Return the (X, Y) coordinate for the center point of the cell that contains the specified text.  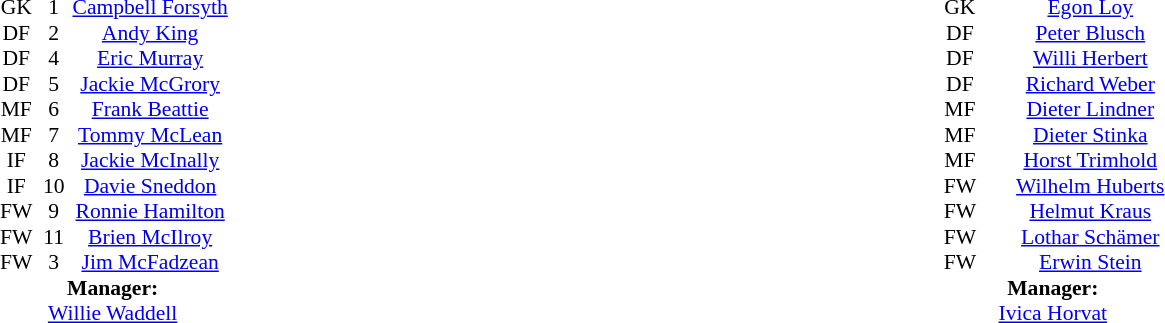
8 (54, 161)
5 (54, 84)
3 (54, 263)
Jim McFadzean (150, 263)
9 (54, 211)
Jackie McGrory (150, 84)
Peter Blusch (1090, 33)
Andy King (150, 33)
Dieter Stinka (1090, 135)
6 (54, 109)
Ronnie Hamilton (150, 211)
Wilhelm Huberts (1090, 186)
Helmut Kraus (1090, 211)
Richard Weber (1090, 84)
4 (54, 59)
11 (54, 237)
Erwin Stein (1090, 263)
Eric Murray (150, 59)
Tommy McLean (150, 135)
Lothar Schämer (1090, 237)
10 (54, 186)
Manager: (1052, 288)
2 (54, 33)
7 (54, 135)
Horst Trimhold (1090, 161)
Dieter Lindner (1090, 109)
Jackie McInally (150, 161)
Frank Beattie (150, 109)
Brien McIlroy (150, 237)
Willi Herbert (1090, 59)
Davie Sneddon (150, 186)
